Detect which cell encompasses the target text, then output its [X, Y] center coordinate. 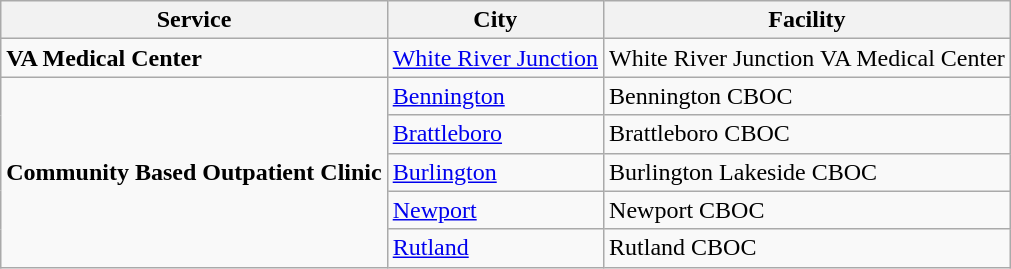
White River Junction VA Medical Center [808, 58]
Brattleboro [495, 134]
Bennington [495, 96]
Newport CBOC [808, 210]
Burlington [495, 172]
City [495, 20]
Newport [495, 210]
Brattleboro CBOC [808, 134]
Rutland [495, 248]
Facility [808, 20]
White River Junction [495, 58]
Burlington Lakeside CBOC [808, 172]
Community Based Outpatient Clinic [194, 172]
Service [194, 20]
Bennington CBOC [808, 96]
Rutland CBOC [808, 248]
VA Medical Center [194, 58]
